Locate the cell with the specified text and output its [x, y] center coordinate. 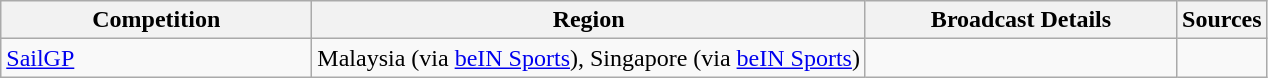
Sources [1222, 20]
Malaysia (via beIN Sports), Singapore (via beIN Sports) [589, 58]
Competition [156, 20]
SailGP [156, 58]
Region [589, 20]
Broadcast Details [1020, 20]
